Determine the [X, Y] coordinate at the center of the cell enclosing the given text.  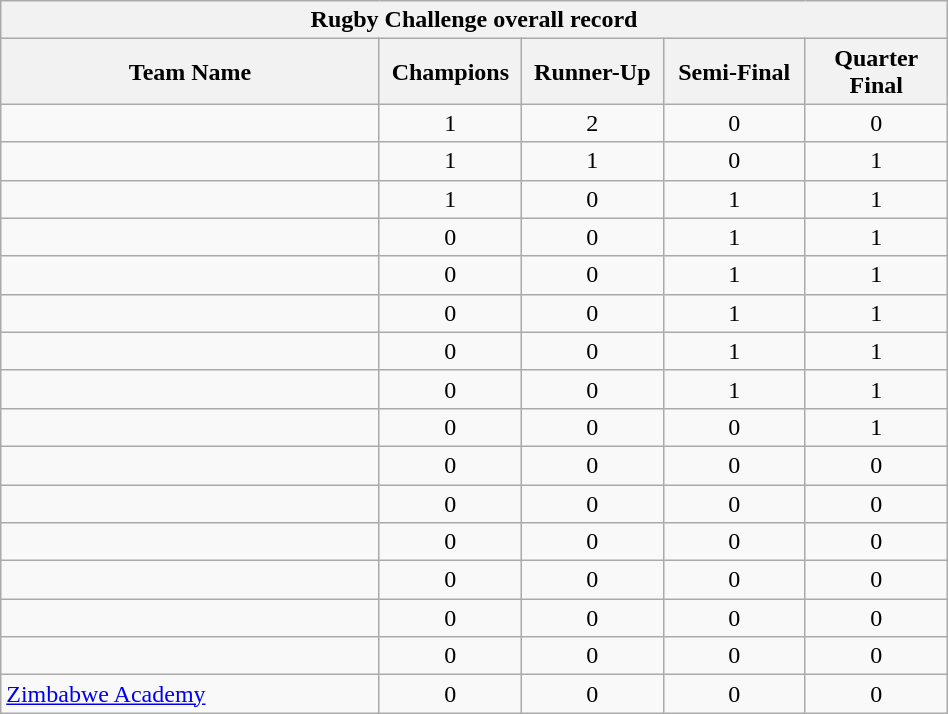
Semi-Final [734, 72]
Quarter Final [876, 72]
Champions [450, 72]
2 [592, 123]
Zimbabwe Academy [190, 694]
Rugby Challenge overall record [474, 20]
Team Name [190, 72]
Runner-Up [592, 72]
